Extract the (x, y) coordinate from the center of the cell holding the provided text.  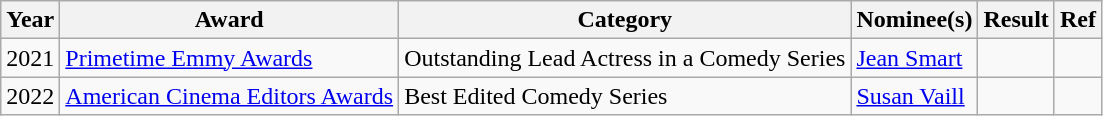
Year (30, 20)
Primetime Emmy Awards (230, 58)
Result (1016, 20)
Nominee(s) (914, 20)
Award (230, 20)
Category (625, 20)
2021 (30, 58)
Susan Vaill (914, 96)
Ref (1078, 20)
Outstanding Lead Actress in a Comedy Series (625, 58)
Jean Smart (914, 58)
American Cinema Editors Awards (230, 96)
Best Edited Comedy Series (625, 96)
2022 (30, 96)
